Return (x, y) of the center of cell containing provided text 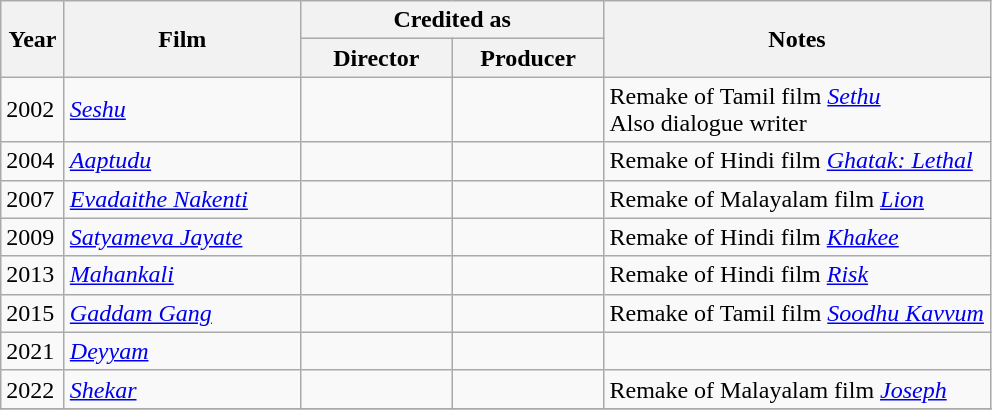
Remake of Hindi film Ghatak: Lethal (797, 161)
Evadaithe Nakenti (182, 199)
Remake of Malayalam film Lion (797, 199)
Year (33, 39)
2013 (33, 275)
Gaddam Gang (182, 313)
Mahankali (182, 275)
2015 (33, 313)
Remake of Malayalam film Joseph (797, 389)
Notes (797, 39)
Credited as (452, 20)
Shekar (182, 389)
Aaptudu (182, 161)
Remake of Hindi film Risk (797, 275)
Film (182, 39)
Deyyam (182, 351)
Director (376, 58)
Producer (528, 58)
Seshu (182, 110)
2022 (33, 389)
Remake of Tamil film SethuAlso dialogue writer (797, 110)
Remake of Tamil film Soodhu Kavvum (797, 313)
Satyameva Jayate (182, 237)
2009 (33, 237)
2021 (33, 351)
2007 (33, 199)
Remake of Hindi film Khakee (797, 237)
2002 (33, 110)
2004 (33, 161)
